Provide the [x, y] coordinate of the cell's center where the given text is located.  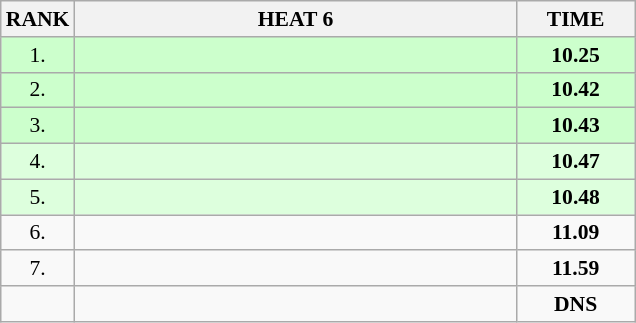
DNS [576, 304]
11.09 [576, 233]
TIME [576, 19]
HEAT 6 [295, 19]
10.43 [576, 126]
10.42 [576, 90]
6. [38, 233]
7. [38, 269]
10.25 [576, 55]
10.47 [576, 162]
1. [38, 55]
11.59 [576, 269]
10.48 [576, 197]
4. [38, 162]
2. [38, 90]
RANK [38, 19]
5. [38, 197]
3. [38, 126]
